Detect which cell encompasses the target text, then output its [X, Y] center coordinate. 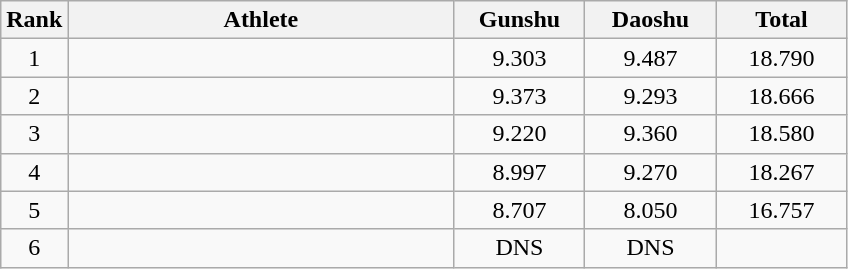
9.373 [520, 96]
1 [34, 58]
Athlete [261, 20]
Total [782, 20]
Rank [34, 20]
9.303 [520, 58]
9.487 [650, 58]
3 [34, 134]
9.270 [650, 172]
8.707 [520, 210]
8.997 [520, 172]
5 [34, 210]
8.050 [650, 210]
Gunshu [520, 20]
6 [34, 248]
18.790 [782, 58]
9.220 [520, 134]
9.360 [650, 134]
16.757 [782, 210]
18.580 [782, 134]
9.293 [650, 96]
18.666 [782, 96]
4 [34, 172]
18.267 [782, 172]
Daoshu [650, 20]
2 [34, 96]
